Provide the (x, y) coordinate of the cell's center where the given text is located.  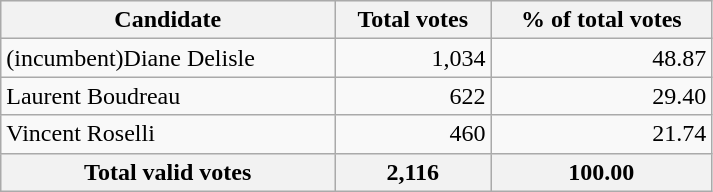
21.74 (602, 134)
48.87 (602, 58)
2,116 (413, 172)
(incumbent)Diane Delisle (168, 58)
1,034 (413, 58)
Laurent Boudreau (168, 96)
Vincent Roselli (168, 134)
100.00 (602, 172)
Total valid votes (168, 172)
Total votes (413, 20)
460 (413, 134)
29.40 (602, 96)
% of total votes (602, 20)
Candidate (168, 20)
622 (413, 96)
